Return [X, Y] of the center of cell containing provided text 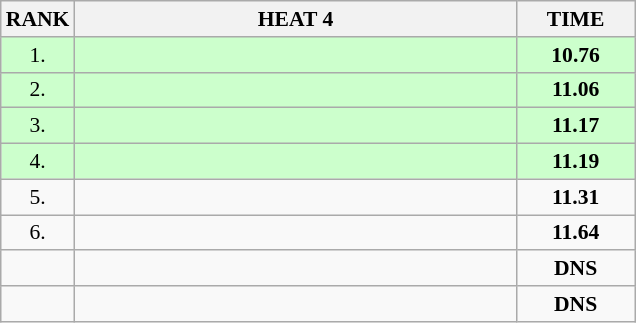
TIME [576, 19]
2. [38, 90]
11.31 [576, 197]
11.06 [576, 90]
RANK [38, 19]
1. [38, 55]
11.64 [576, 233]
11.19 [576, 162]
10.76 [576, 55]
5. [38, 197]
11.17 [576, 126]
6. [38, 233]
4. [38, 162]
HEAT 4 [295, 19]
3. [38, 126]
